Locate the cell with the specified text and output its (x, y) center coordinate. 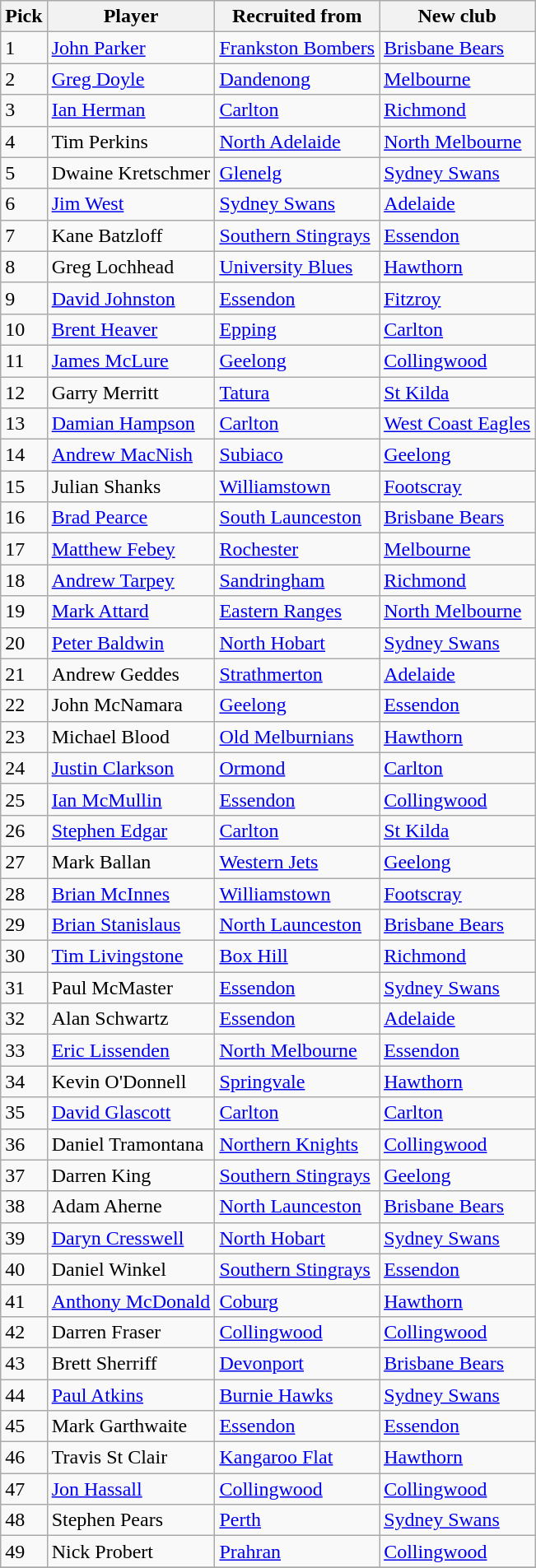
North Adelaide (297, 142)
4 (24, 142)
Ian Herman (131, 110)
44 (24, 1395)
Darren King (131, 1175)
Paul McMaster (131, 988)
14 (24, 455)
Jim West (131, 204)
Brian Stanislaus (131, 925)
Anthony McDonald (131, 1300)
Eric Lissenden (131, 1050)
6 (24, 204)
17 (24, 549)
Nick Probert (131, 1552)
Travis St Clair (131, 1458)
South Launceston (297, 518)
David Johnston (131, 298)
Western Jets (297, 862)
Old Melburnians (297, 737)
West Coast Eagles (458, 424)
Darren Fraser (131, 1332)
Jon Hassall (131, 1489)
Northern Knights (297, 1144)
18 (24, 580)
48 (24, 1520)
28 (24, 893)
Devonport (297, 1363)
26 (24, 831)
13 (24, 424)
Brad Pearce (131, 518)
David Glascott (131, 1113)
42 (24, 1332)
11 (24, 361)
Coburg (297, 1300)
2 (24, 79)
8 (24, 267)
Garry Merritt (131, 393)
Andrew MacNish (131, 455)
46 (24, 1458)
Subiaco (297, 455)
34 (24, 1082)
Brent Heaver (131, 329)
29 (24, 925)
Fitzroy (458, 298)
20 (24, 643)
Strathmerton (297, 674)
15 (24, 486)
Justin Clarkson (131, 768)
Stephen Edgar (131, 831)
9 (24, 298)
Ormond (297, 768)
John McNamara (131, 705)
12 (24, 393)
Pick (24, 16)
36 (24, 1144)
30 (24, 956)
10 (24, 329)
Recruited from (297, 16)
27 (24, 862)
Brett Sherriff (131, 1363)
Glenelg (297, 173)
35 (24, 1113)
New club (458, 16)
Daryn Cresswell (131, 1238)
49 (24, 1552)
Springvale (297, 1082)
45 (24, 1426)
Peter Baldwin (131, 643)
Mark Attard (131, 612)
Tim Perkins (131, 142)
32 (24, 1019)
Andrew Geddes (131, 674)
Rochester (297, 549)
3 (24, 110)
Box Hill (297, 956)
University Blues (297, 267)
Daniel Tramontana (131, 1144)
Kangaroo Flat (297, 1458)
Ian McMullin (131, 799)
Julian Shanks (131, 486)
16 (24, 518)
Kevin O'Donnell (131, 1082)
Greg Doyle (131, 79)
Eastern Ranges (297, 612)
Damian Hampson (131, 424)
Adam Aherne (131, 1207)
Stephen Pears (131, 1520)
Prahran (297, 1552)
23 (24, 737)
Frankston Bombers (297, 48)
John Parker (131, 48)
22 (24, 705)
38 (24, 1207)
Paul Atkins (131, 1395)
Sandringham (297, 580)
7 (24, 235)
Burnie Hawks (297, 1395)
Tim Livingstone (131, 956)
33 (24, 1050)
37 (24, 1175)
Player (131, 16)
25 (24, 799)
31 (24, 988)
Perth (297, 1520)
Epping (297, 329)
Greg Lochhead (131, 267)
5 (24, 173)
39 (24, 1238)
43 (24, 1363)
Andrew Tarpey (131, 580)
Alan Schwartz (131, 1019)
Kane Batzloff (131, 235)
Mark Garthwaite (131, 1426)
41 (24, 1300)
James McLure (131, 361)
Michael Blood (131, 737)
40 (24, 1269)
24 (24, 768)
Dwaine Kretschmer (131, 173)
Matthew Febey (131, 549)
19 (24, 612)
21 (24, 674)
1 (24, 48)
Daniel Winkel (131, 1269)
Brian McInnes (131, 893)
Mark Ballan (131, 862)
Dandenong (297, 79)
47 (24, 1489)
Tatura (297, 393)
